For the text-containing cell, return its midpoint in [X, Y] coordinate format. 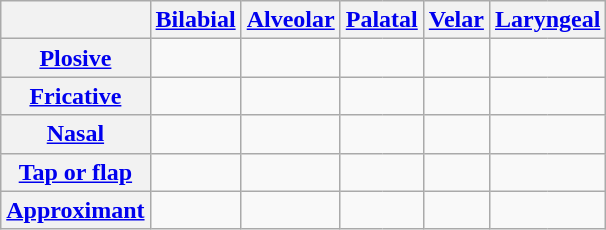
Nasal [76, 134]
Bilabial [196, 20]
Fricative [76, 96]
Alveolar [290, 20]
Laryngeal [547, 20]
Velar [456, 20]
Approximant [76, 210]
Palatal [382, 20]
Tap or flap [76, 172]
Plosive [76, 58]
